Output the (X, Y) coordinate of the center of the cell containing the given text.  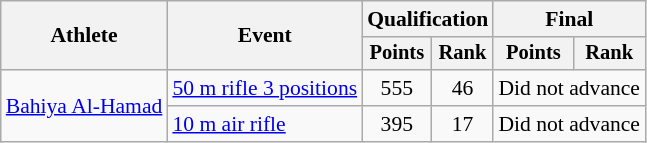
Athlete (84, 36)
Bahiya Al-Hamad (84, 106)
Event (264, 36)
Qualification (428, 19)
10 m air rifle (264, 124)
395 (396, 124)
555 (396, 88)
46 (462, 88)
17 (462, 124)
Final (569, 19)
50 m rifle 3 positions (264, 88)
